Identify which cell holds the provided text, then report its [X, Y] central coordinate. 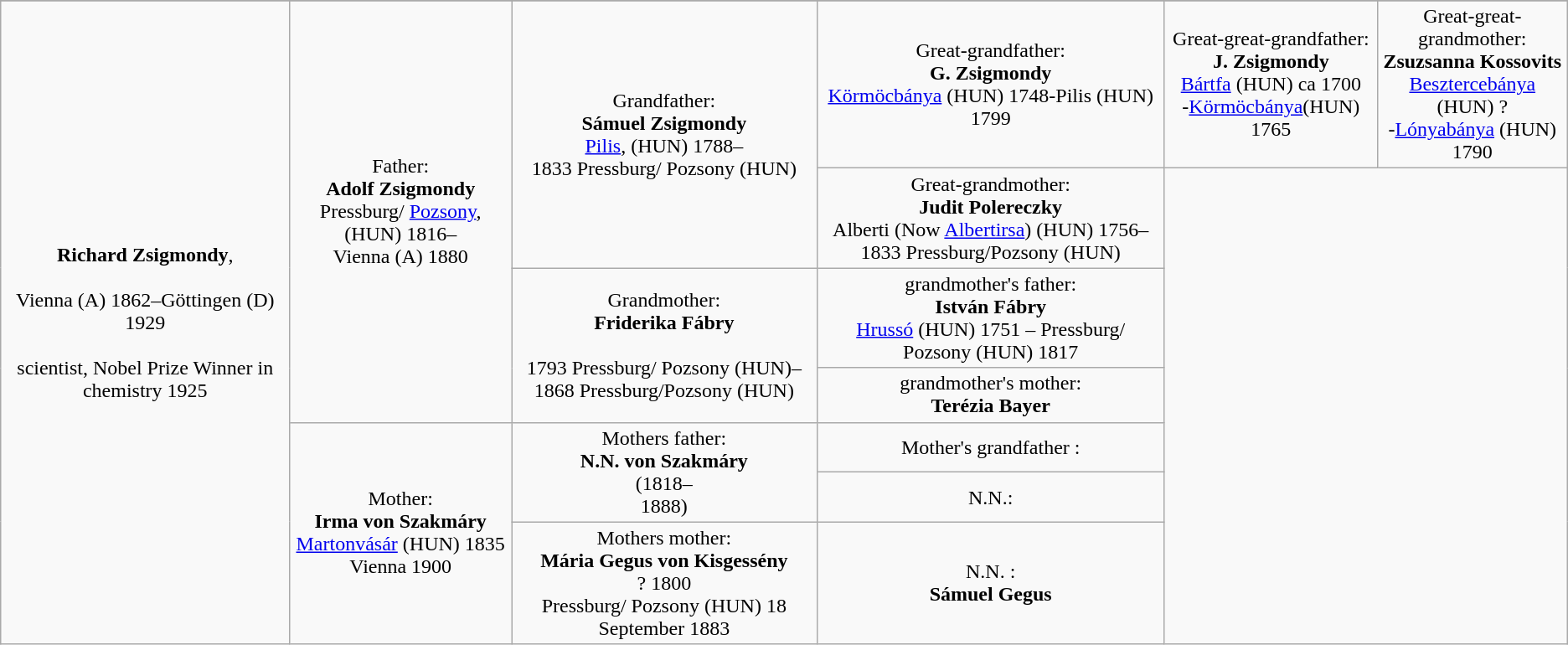
Great-great-grandmother:Zsuzsanna KossovitsBesztercebánya (HUN) ? -Lónyabánya (HUN) 1790 [1473, 85]
grandmother's mother:Terézia Bayer [990, 395]
N.N.: [990, 498]
Mothers father:N.N. von Szakmáry(1818–1888) [664, 472]
Great-grandfather:G. Zsigmondy Körmöcbánya (HUN) 1748-Pilis (HUN) 1799 [990, 85]
Mother:Irma von SzakmáryMartonvásár (HUN) 1835Vienna 1900 [400, 533]
grandmother's father:István Fábry Hrussó (HUN) 1751 – Pressburg/ Pozsony (HUN) 1817 [990, 318]
Grandmother:Friderika Fábry1793 Pressburg/ Pozsony (HUN)–1868 Pressburg/Pozsony (HUN) [664, 345]
Richard Zsigmondy, Vienna (A) 1862–Göttingen (D) 1929 scientist, Nobel Prize Winner in chemistry 1925 [146, 322]
Mother's grandfather : [990, 447]
Mothers mother:Mária Gegus von Kisgessény ? 1800 Pressburg/ Pozsony (HUN) 18 September 1883 [664, 583]
Grandfather:Sámuel ZsigmondyPilis, (HUN) 1788–1833 Pressburg/ Pozsony (HUN) [664, 134]
Great-grandmother:Judit Polereczky Alberti (Now Albertirsa) (HUN) 1756–1833 Pressburg/Pozsony (HUN) [990, 218]
Great-great-grandfather:J. Zsigmondy Bártfa (HUN) ca 1700-Körmöcbánya(HUN) 1765 [1271, 85]
Father:Adolf ZsigmondyPressburg/ Pozsony, (HUN) 1816– Vienna (A) 1880 [400, 211]
N.N. :Sámuel Gegus [990, 583]
